Identify which cell holds the provided text, then report its [x, y] central coordinate. 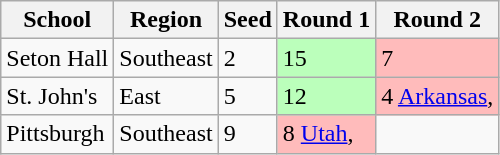
School [58, 20]
East [166, 96]
Round 2 [438, 20]
St. John's [58, 96]
Region [166, 20]
Round 1 [326, 20]
7 [438, 58]
4 Arkansas, [438, 96]
5 [248, 96]
Seton Hall [58, 58]
8 Utah, [326, 134]
2 [248, 58]
15 [326, 58]
9 [248, 134]
Pittsburgh [58, 134]
Seed [248, 20]
12 [326, 96]
